Return the [X, Y] coordinate for the center point of the cell that contains the specified text.  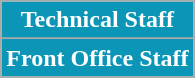
Technical Staff [98, 20]
Front Office Staff [98, 58]
